Extract the [x, y] coordinate from the center of the cell holding the provided text.  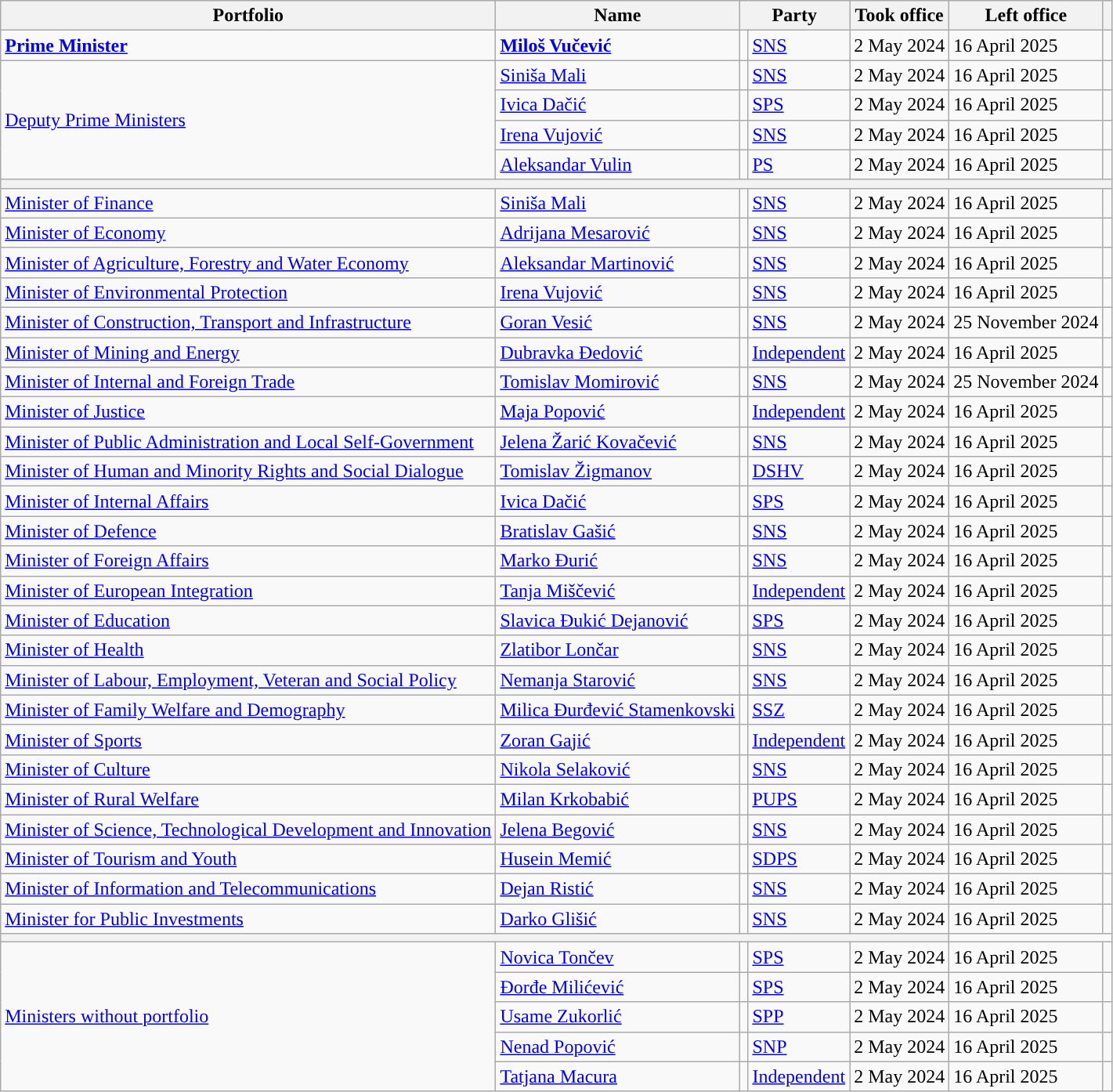
Jelena Begović [617, 830]
Đorđe Milićević [617, 987]
Tomislav Žigmanov [617, 472]
Minister of Health [248, 650]
Party [794, 16]
Minister of Human and Minority Rights and Social Dialogue [248, 472]
Minister of Rural Welfare [248, 799]
Minister of Environmental Protection [248, 292]
Minister of Science, Technological Development and Innovation [248, 830]
Adrijana Mesarović [617, 233]
Minister of Labour, Employment, Veteran and Social Policy [248, 680]
Minister of Information and Telecommunications [248, 889]
Minister of Sports [248, 739]
Minister of Defence [248, 531]
Zlatibor Lončar [617, 650]
Aleksandar Martinović [617, 262]
Nenad Popović [617, 1047]
Minister of Finance [248, 203]
Tanja Miščević [617, 591]
Usame Zukorlić [617, 1017]
Tatjana Macura [617, 1076]
Slavica Đukić Dejanović [617, 620]
Minister of Agriculture, Forestry and Water Economy [248, 262]
Dejan Ristić [617, 889]
SSZ [799, 710]
Name [617, 16]
Husein Memić [617, 859]
Goran Vesić [617, 322]
Nemanja Starović [617, 680]
Marko Đurić [617, 561]
SNP [799, 1047]
Minister of Education [248, 620]
Minister of Public Administration and Local Self-Government [248, 442]
Left office [1026, 16]
Minister of Internal and Foreign Trade [248, 382]
Darko Glišić [617, 919]
SDPS [799, 859]
Portfolio [248, 16]
Minister of Tourism and Youth [248, 859]
Novica Tončev [617, 957]
Minister of Culture [248, 769]
Minister of Construction, Transport and Infrastructure [248, 322]
Minister for Public Investments [248, 919]
Bratislav Gašić [617, 531]
Minister of Family Welfare and Demography [248, 710]
Minister of Internal Affairs [248, 501]
Ministers without portfolio [248, 1017]
Jelena Žarić Kovačević [617, 442]
DSHV [799, 472]
Minister of Economy [248, 233]
Milan Krkobabić [617, 799]
Minister of Mining and Energy [248, 352]
Zoran Gajić [617, 739]
Aleksandar Vulin [617, 165]
Took office [899, 16]
PS [799, 165]
SPP [799, 1017]
Nikola Selaković [617, 769]
Minister of Justice [248, 412]
Minister of Foreign Affairs [248, 561]
Milica Đurđević Stamenkovski [617, 710]
Tomislav Momirović [617, 382]
Minister of European Integration [248, 591]
Maja Popović [617, 412]
PUPS [799, 799]
Miloš Vučević [617, 45]
Dubravka Đedović [617, 352]
Prime Minister [248, 45]
Deputy Prime Ministers [248, 120]
